Identify which cell holds the provided text, then report its (X, Y) central coordinate. 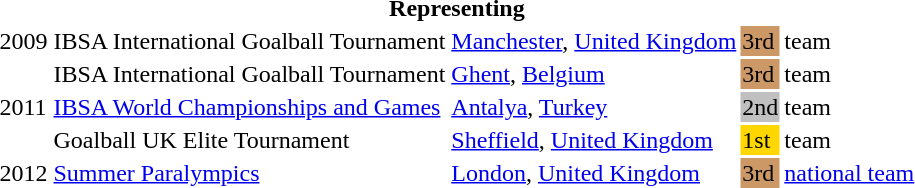
Antalya, Turkey (594, 107)
1st (760, 140)
IBSA World Championships and Games (250, 107)
London, United Kingdom (594, 173)
Ghent, Belgium (594, 74)
Sheffield, United Kingdom (594, 140)
Summer Paralympics (250, 173)
Manchester, United Kingdom (594, 41)
2nd (760, 107)
Goalball UK Elite Tournament (250, 140)
